Pinpoint the cell where the given text exists, returning its (X, Y) midpoint coordinate. 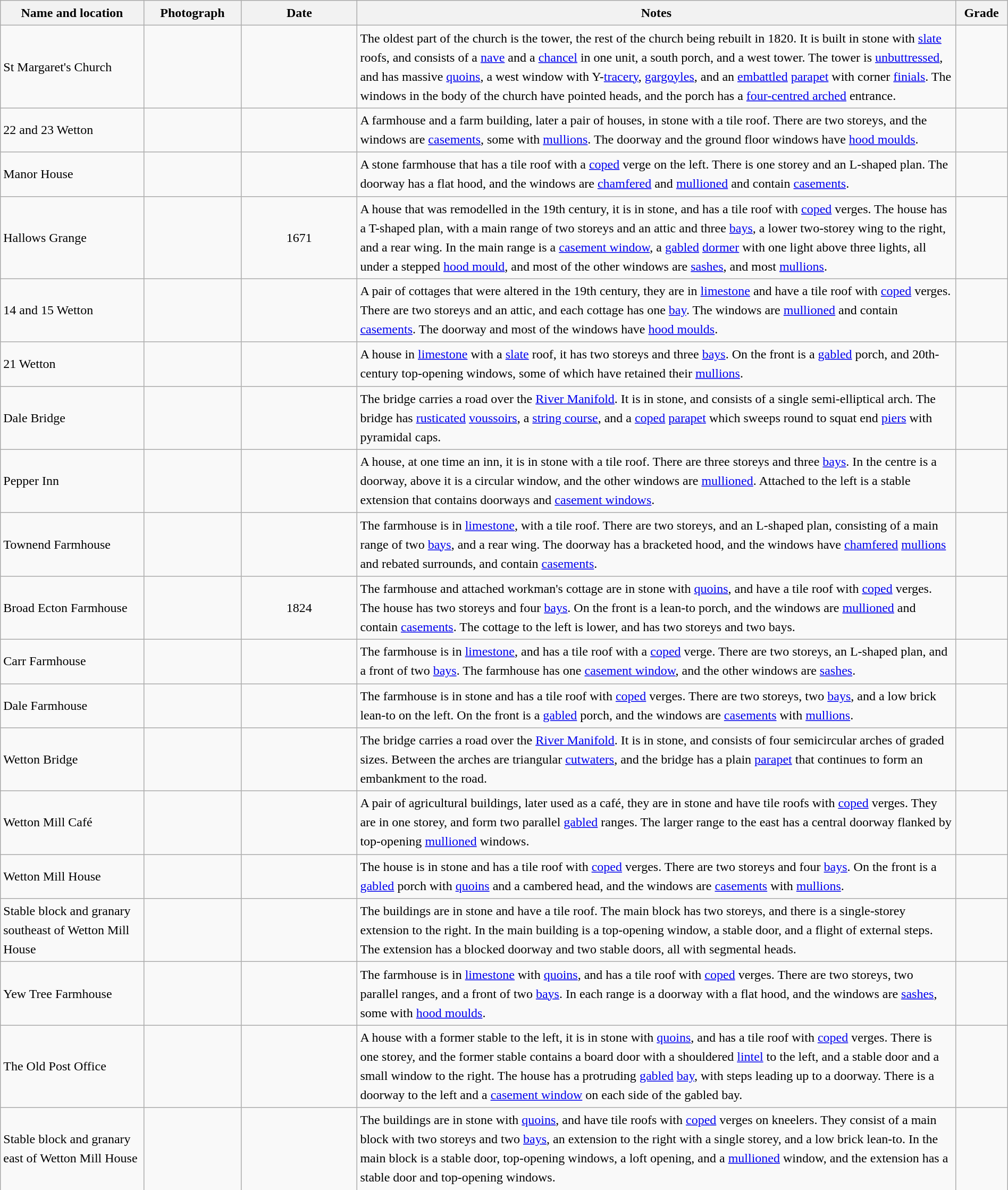
22 and 23 Wetton (72, 130)
21 Wetton (72, 364)
Manor House (72, 174)
Carr Farmhouse (72, 661)
Pepper Inn (72, 481)
Yew Tree Farmhouse (72, 993)
14 and 15 Wetton (72, 311)
The Old Post Office (72, 1067)
1824 (299, 607)
Wetton Bridge (72, 759)
Grade (981, 13)
Wetton Mill House (72, 876)
St Margaret's Church (72, 67)
Stable block and granary southeast of Wetton Mill House (72, 931)
Photograph (192, 13)
Broad Ecton Farmhouse (72, 607)
Name and location (72, 13)
Townend Farmhouse (72, 544)
Dale Farmhouse (72, 706)
Stable block and granary east of Wetton Mill House (72, 1149)
Hallows Grange (72, 237)
Dale Bridge (72, 418)
1671 (299, 237)
Notes (656, 13)
Wetton Mill Café (72, 823)
Date (299, 13)
